Identify which cell holds the provided text, then report its (x, y) central coordinate. 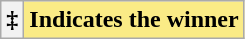
Indicates the winner (134, 20)
‡ (12, 20)
